Search for the cell housing the specified text and yield its (X, Y) center coordinate. 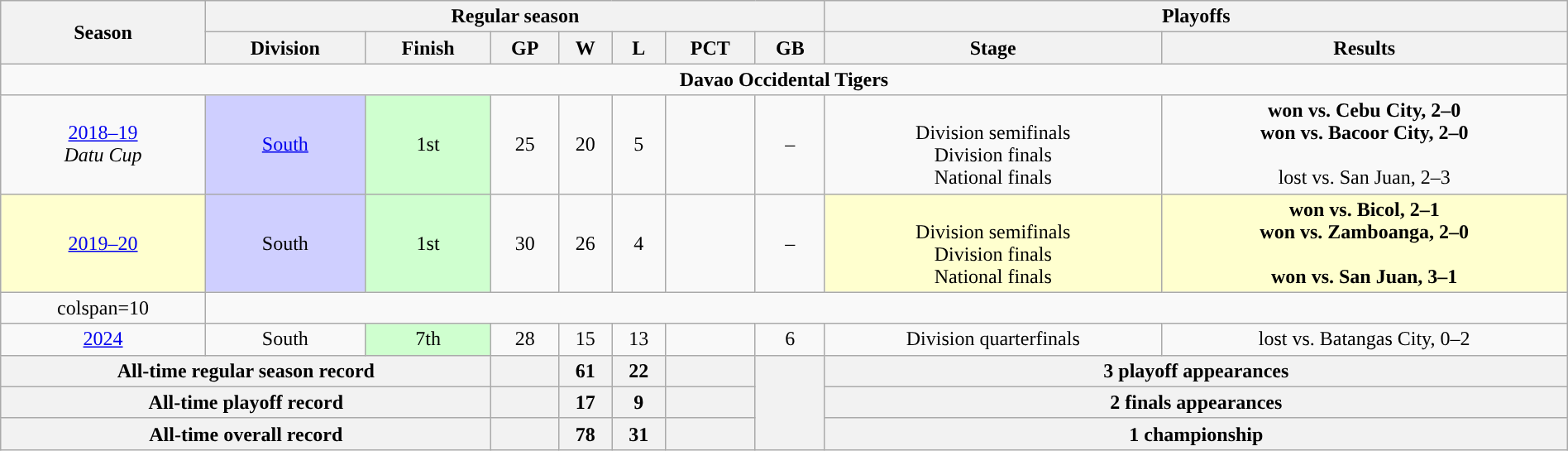
won vs. Bicol, 2–1 won vs. Zamboanga, 2–0 won vs. San Juan, 3–1 (1365, 243)
28 (525, 339)
Playoffs (1196, 17)
30 (525, 243)
2024 (103, 339)
Stage (992, 48)
PCT (711, 48)
25 (525, 144)
GB (790, 48)
4 (638, 243)
Division (284, 48)
22 (638, 371)
15 (586, 339)
61 (586, 371)
Results (1365, 48)
2018–19 Datu Cup (103, 144)
6 (790, 339)
won vs. Cebu City, 2–0 won vs. Bacoor City, 2–0 lost vs. San Juan, 2–3 (1365, 144)
1 championship (1196, 434)
9 (638, 402)
13 (638, 339)
5 (638, 144)
Davao Occidental Tigers (784, 79)
Division quarterfinals (992, 339)
2019–20 (103, 243)
W (586, 48)
78 (586, 434)
Finish (428, 48)
7th (428, 339)
L (638, 48)
Regular season (514, 17)
17 (586, 402)
31 (638, 434)
2 finals appearances (1196, 402)
20 (586, 144)
3 playoff appearances (1196, 371)
All-time regular season record (246, 371)
colspan=10 (103, 308)
lost vs. Batangas City, 0–2 (1365, 339)
GP (525, 48)
26 (586, 243)
All-time playoff record (246, 402)
Season (103, 32)
All-time overall record (246, 434)
